Return the (X, Y) coordinate for the center point of the cell that contains the specified text.  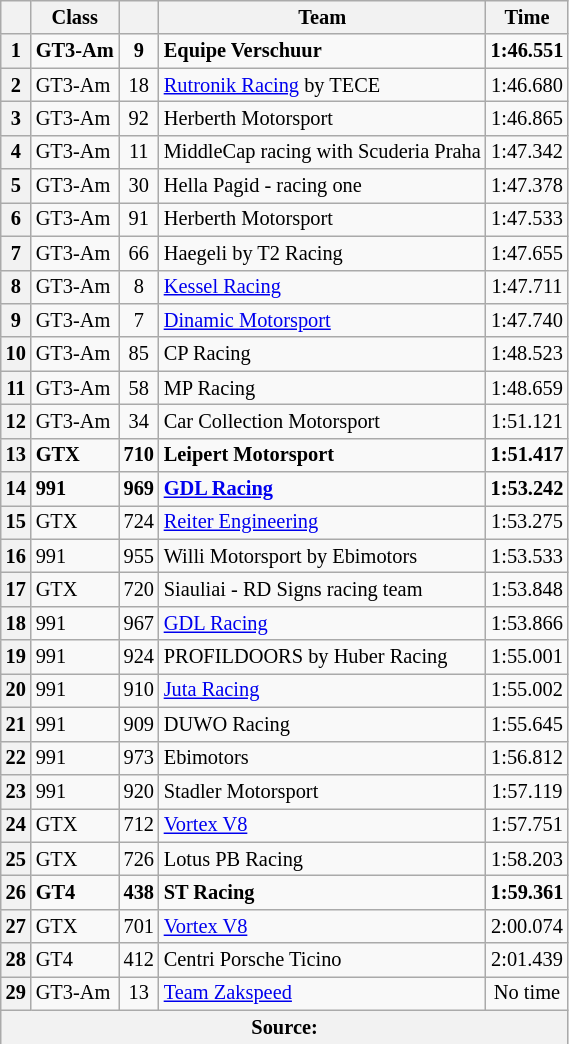
924 (139, 657)
1:53.242 (528, 489)
1:48.659 (528, 388)
19 (16, 657)
Stadler Motorsport (322, 791)
3 (16, 118)
1:59.361 (528, 892)
5 (16, 186)
1:53.275 (528, 522)
Reiter Engineering (322, 522)
Willi Motorsport by Ebimotors (322, 556)
1:53.533 (528, 556)
1:56.812 (528, 758)
726 (139, 859)
955 (139, 556)
21 (16, 724)
ST Racing (322, 892)
1:51.121 (528, 421)
CP Racing (322, 354)
Source: (285, 1027)
DUWO Racing (322, 724)
Team (322, 17)
910 (139, 690)
30 (139, 186)
1:47.740 (528, 320)
1:46.680 (528, 85)
2 (16, 85)
17 (16, 589)
1:46.551 (528, 51)
1:57.751 (528, 825)
MiddleCap racing with Scuderia Praha (322, 152)
1:55.645 (528, 724)
909 (139, 724)
No time (528, 993)
Equipe Verschuur (322, 51)
29 (16, 993)
28 (16, 960)
712 (139, 825)
10 (16, 354)
58 (139, 388)
MP Racing (322, 388)
973 (139, 758)
1:53.866 (528, 623)
6 (16, 219)
Class (75, 17)
Siauliai - RD Signs racing team (322, 589)
Lotus PB Racing (322, 859)
20 (16, 690)
Dinamic Motorsport (322, 320)
720 (139, 589)
15 (16, 522)
PROFILDOORS by Huber Racing (322, 657)
1:47.378 (528, 186)
Leipert Motorsport (322, 455)
438 (139, 892)
1:58.203 (528, 859)
14 (16, 489)
1:46.865 (528, 118)
Rutronik Racing by TECE (322, 85)
2:01.439 (528, 960)
Car Collection Motorsport (322, 421)
1:55.002 (528, 690)
34 (139, 421)
22 (16, 758)
12 (16, 421)
Time (528, 17)
26 (16, 892)
Kessel Racing (322, 287)
1:47.533 (528, 219)
Centri Porsche Ticino (322, 960)
66 (139, 253)
967 (139, 623)
920 (139, 791)
1:47.655 (528, 253)
24 (16, 825)
Juta Racing (322, 690)
16 (16, 556)
2:00.074 (528, 926)
1:53.848 (528, 589)
412 (139, 960)
724 (139, 522)
1:57.119 (528, 791)
1:51.417 (528, 455)
27 (16, 926)
Team Zakspeed (322, 993)
4 (16, 152)
Haegeli by T2 Racing (322, 253)
710 (139, 455)
23 (16, 791)
85 (139, 354)
1:55.001 (528, 657)
1:47.711 (528, 287)
1:47.342 (528, 152)
92 (139, 118)
91 (139, 219)
1 (16, 51)
Ebimotors (322, 758)
25 (16, 859)
969 (139, 489)
701 (139, 926)
1:48.523 (528, 354)
Hella Pagid - racing one (322, 186)
